For the text-containing cell, return its midpoint in [X, Y] coordinate format. 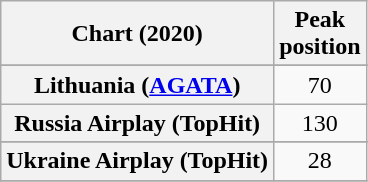
130 [320, 123]
Lithuania (AGATA) [138, 85]
28 [320, 161]
Peakposition [320, 34]
70 [320, 85]
Chart (2020) [138, 34]
Ukraine Airplay (TopHit) [138, 161]
Russia Airplay (TopHit) [138, 123]
